Find where the given text appears and provide that cell's center as (x, y) coordinate. 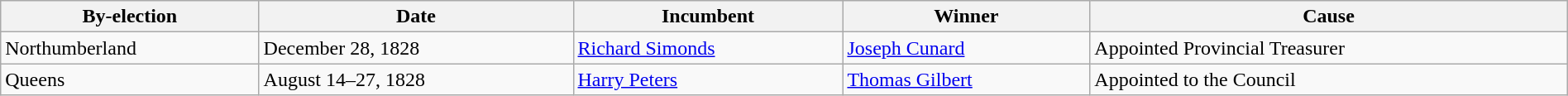
Harry Peters (708, 79)
Cause (1328, 17)
Appointed to the Council (1328, 79)
Joseph Cunard (966, 48)
Richard Simonds (708, 48)
Appointed Provincial Treasurer (1328, 48)
Northumberland (130, 48)
Thomas Gilbert (966, 79)
Incumbent (708, 17)
December 28, 1828 (416, 48)
Winner (966, 17)
August 14–27, 1828 (416, 79)
Queens (130, 79)
By-election (130, 17)
Date (416, 17)
